For the text-containing cell, return its midpoint in (X, Y) coordinate format. 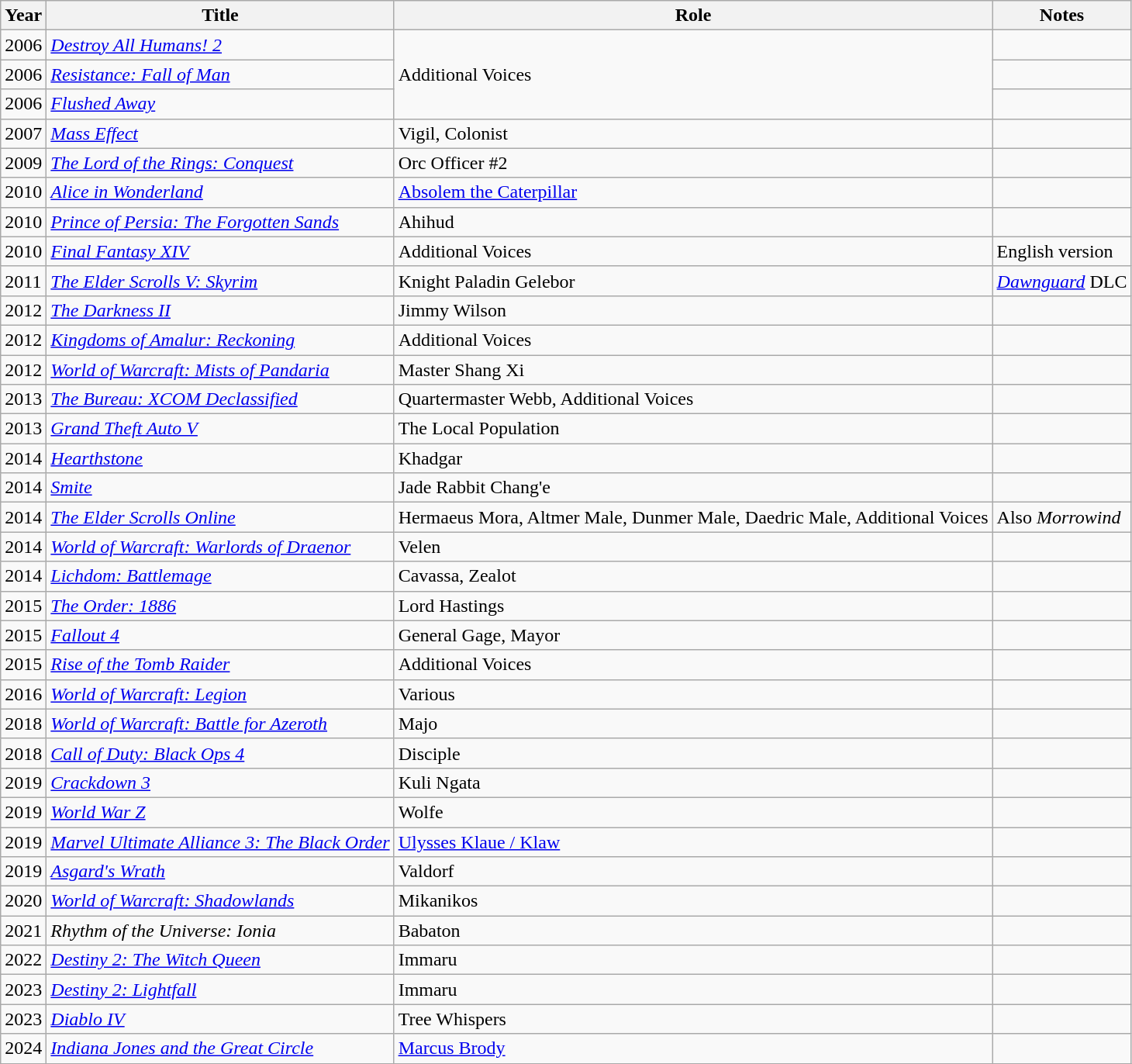
Knight Paladin Gelebor (693, 281)
Jimmy Wilson (693, 310)
Quartermaster Webb, Additional Voices (693, 399)
Various (693, 694)
The Lord of the Rings: Conquest (220, 163)
Prince of Persia: The Forgotten Sands (220, 222)
Title (220, 16)
Destiny 2: Lightfall (220, 990)
Ahihud (693, 222)
Call of Duty: Black Ops 4 (220, 753)
Resistance: Fall of Man (220, 74)
2022 (23, 960)
Absolem the Caterpillar (693, 192)
Hearthstone (220, 458)
Indiana Jones and the Great Circle (220, 1048)
Destroy All Humans! 2 (220, 45)
Vigil, Colonist (693, 133)
English version (1062, 251)
Diablo IV (220, 1019)
The Bureau: XCOM Declassified (220, 399)
Lichdom: Battlemage (220, 576)
World of Warcraft: Shadowlands (220, 901)
2011 (23, 281)
Jade Rabbit Chang'e (693, 488)
Marvel Ultimate Alliance 3: The Black Order (220, 841)
World War Z (220, 812)
Dawnguard DLC (1062, 281)
Khadgar (693, 458)
Babaton (693, 931)
Role (693, 16)
2020 (23, 901)
Disciple (693, 753)
Destiny 2: The Witch Queen (220, 960)
General Gage, Mayor (693, 635)
Cavassa, Zealot (693, 576)
The Order: 1886 (220, 606)
Tree Whispers (693, 1019)
Master Shang Xi (693, 370)
Ulysses Klaue / Klaw (693, 841)
Notes (1062, 16)
Lord Hastings (693, 606)
Mass Effect (220, 133)
Hermaeus Mora, Altmer Male, Dunmer Male, Daedric Male, Additional Voices (693, 517)
Orc Officer #2 (693, 163)
World of Warcraft: Mists of Pandaria (220, 370)
The Elder Scrolls Online (220, 517)
Alice in Wonderland (220, 192)
Velen (693, 547)
Mikanikos (693, 901)
2016 (23, 694)
Valdorf (693, 872)
Rise of the Tomb Raider (220, 665)
2024 (23, 1048)
The Local Population (693, 429)
Marcus Brody (693, 1048)
2009 (23, 163)
Final Fantasy XIV (220, 251)
2007 (23, 133)
Year (23, 16)
Flushed Away (220, 104)
Fallout 4 (220, 635)
Kuli Ngata (693, 782)
2021 (23, 931)
Wolfe (693, 812)
The Elder Scrolls V: Skyrim (220, 281)
World of Warcraft: Legion (220, 694)
The Darkness II (220, 310)
World of Warcraft: Battle for Azeroth (220, 724)
Also Morrowind (1062, 517)
World of Warcraft: Warlords of Draenor (220, 547)
Grand Theft Auto V (220, 429)
Asgard's Wrath (220, 872)
Rhythm of the Universe: Ionia (220, 931)
Majo (693, 724)
Smite (220, 488)
Kingdoms of Amalur: Reckoning (220, 340)
Crackdown 3 (220, 782)
